Detect which cell encompasses the target text, then output its (x, y) center coordinate. 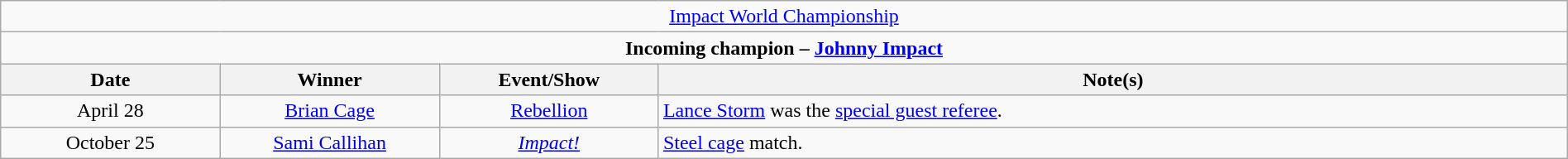
Date (111, 79)
April 28 (111, 111)
Winner (329, 79)
Event/Show (549, 79)
Brian Cage (329, 111)
Lance Storm was the special guest referee. (1113, 111)
Note(s) (1113, 79)
Impact World Championship (784, 17)
Sami Callihan (329, 142)
October 25 (111, 142)
Incoming champion – Johnny Impact (784, 48)
Impact! (549, 142)
Steel cage match. (1113, 142)
Rebellion (549, 111)
